Search for the cell housing the specified text and yield its [x, y] center coordinate. 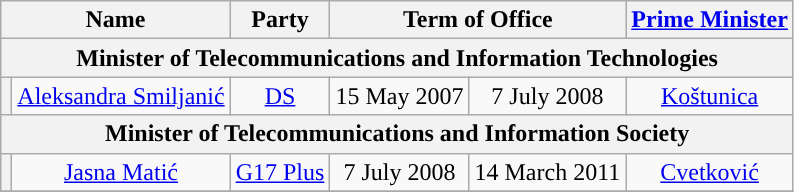
Name [116, 20]
Koštunica [710, 96]
G17 Plus [280, 172]
Party [280, 20]
Cvetković [710, 172]
Aleksandra Smiljanić [121, 96]
Minister of Telecommunications and Information Technologies [398, 58]
Minister of Telecommunications and Information Society [398, 134]
15 May 2007 [400, 96]
Prime Minister [710, 20]
14 March 2011 [548, 172]
Term of Office [478, 20]
DS [280, 96]
Jasna Matić [121, 172]
